Output the (X, Y) coordinate of the center of the cell containing the given text.  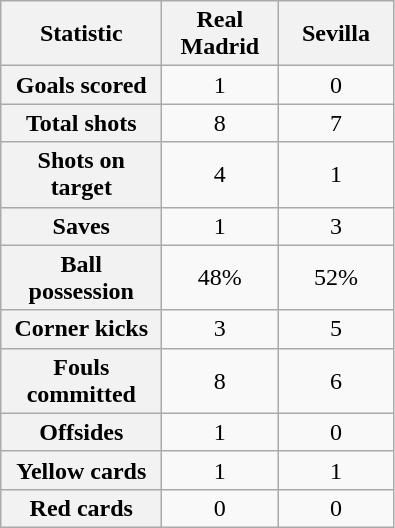
Corner kicks (82, 329)
4 (220, 174)
Saves (82, 226)
Ball possession (82, 278)
7 (336, 123)
Shots on target (82, 174)
52% (336, 278)
5 (336, 329)
Goals scored (82, 85)
Sevilla (336, 34)
Fouls committed (82, 380)
48% (220, 278)
Real Madrid (220, 34)
Offsides (82, 432)
Red cards (82, 508)
6 (336, 380)
Total shots (82, 123)
Statistic (82, 34)
Yellow cards (82, 470)
